Pinpoint the cell where the given text exists, returning its (X, Y) midpoint coordinate. 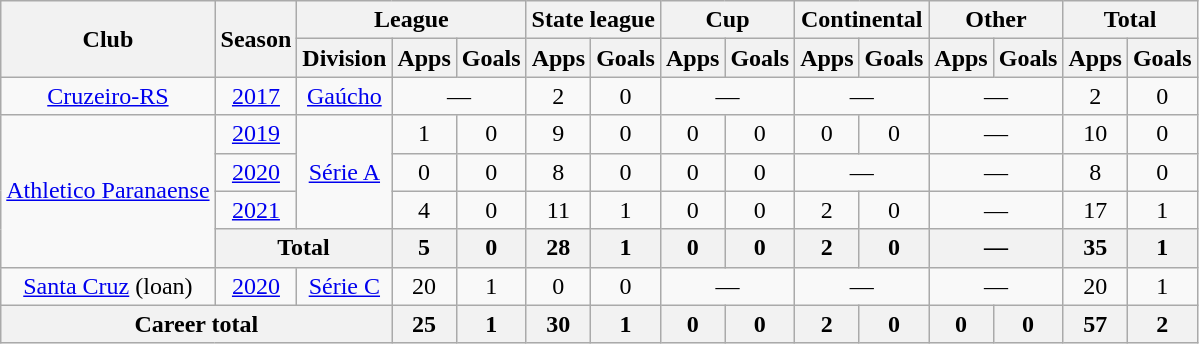
Season (256, 39)
2021 (256, 210)
11 (558, 210)
Continental (862, 20)
Santa Cruz (loan) (108, 286)
Série A (344, 172)
2017 (256, 96)
28 (558, 248)
4 (424, 210)
35 (1095, 248)
Athletico Paranaense (108, 191)
Série C (344, 286)
Other (996, 20)
League (412, 20)
2019 (256, 134)
10 (1095, 134)
Gaúcho (344, 96)
Cup (727, 20)
5 (424, 248)
Division (344, 58)
57 (1095, 324)
30 (558, 324)
9 (558, 134)
Career total (196, 324)
17 (1095, 210)
Club (108, 39)
Cruzeiro-RS (108, 96)
25 (424, 324)
State league (593, 20)
